Return the [X, Y] coordinate for the center point of the cell that contains the specified text.  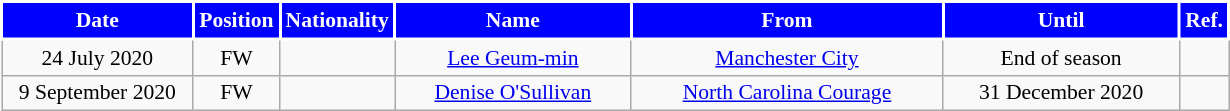
9 September 2020 [98, 93]
End of season [1062, 57]
From [787, 20]
Denise O'Sullivan [514, 93]
31 December 2020 [1062, 93]
Ref. [1204, 20]
24 July 2020 [98, 57]
Until [1062, 20]
Position [236, 20]
Nationality [338, 20]
North Carolina Courage [787, 93]
Date [98, 20]
Name [514, 20]
Manchester City [787, 57]
Lee Geum-min [514, 57]
